Determine the [X, Y] coordinate at the center of the cell enclosing the given text.  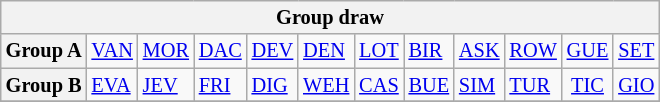
MOR [166, 51]
DIG [273, 85]
VAN [112, 51]
BIR [429, 51]
SET [636, 51]
Group draw [330, 17]
DEN [326, 51]
DEV [273, 51]
SIM [479, 85]
CAS [378, 85]
GUE [588, 51]
ASK [479, 51]
FRI [220, 85]
ROW [532, 51]
TUR [532, 85]
GIO [636, 85]
Group A [44, 51]
Group B [44, 85]
BUE [429, 85]
JEV [166, 85]
EVA [112, 85]
LOT [378, 51]
DAC [220, 51]
WEH [326, 85]
TIC [588, 85]
